Provide the [X, Y] coordinate of the cell's center where the given text is located.  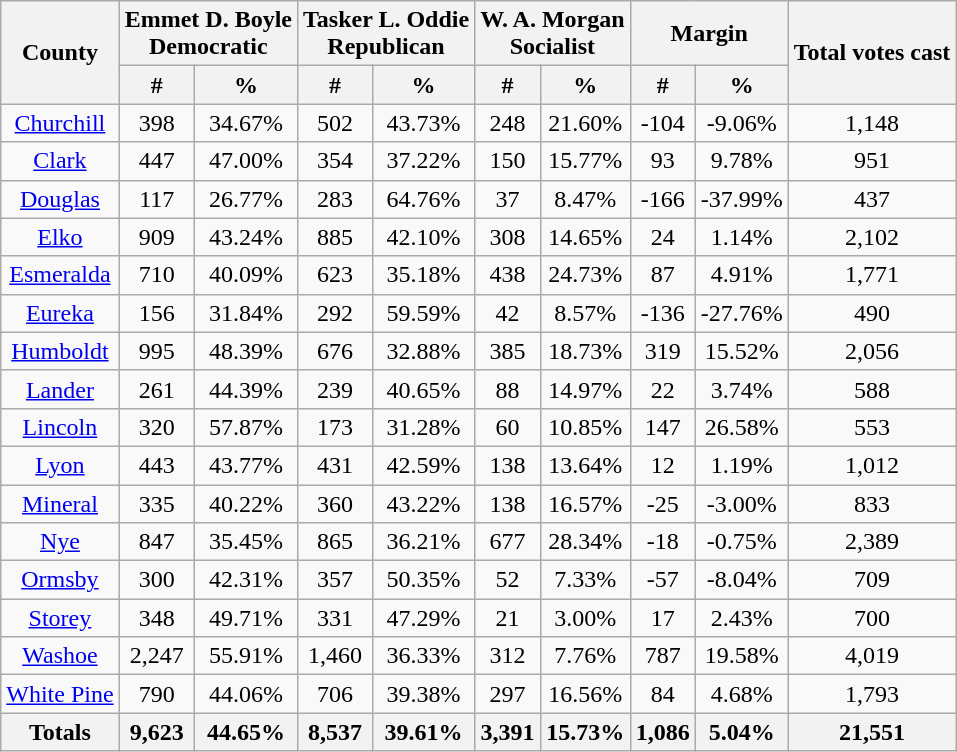
21.60% [585, 123]
-8.04% [742, 580]
Washoe [60, 656]
50.35% [423, 580]
40.22% [246, 503]
335 [156, 503]
300 [156, 580]
17 [662, 618]
Lincoln [60, 427]
312 [508, 656]
3,391 [508, 732]
1,460 [334, 656]
Totals [60, 732]
995 [156, 351]
47.29% [423, 618]
8.57% [585, 313]
360 [334, 503]
Lyon [60, 465]
3.74% [742, 389]
292 [334, 313]
55.91% [246, 656]
320 [156, 427]
261 [156, 389]
15.77% [585, 161]
48.39% [246, 351]
2.43% [742, 618]
Elko [60, 237]
676 [334, 351]
447 [156, 161]
47.00% [246, 161]
7.76% [585, 656]
88 [508, 389]
Ormsby [60, 580]
Storey [60, 618]
1,012 [872, 465]
36.33% [423, 656]
44.65% [246, 732]
437 [872, 199]
35.45% [246, 542]
-27.76% [742, 313]
-9.06% [742, 123]
22 [662, 389]
52 [508, 580]
43.22% [423, 503]
32.88% [423, 351]
9,623 [156, 732]
700 [872, 618]
21 [508, 618]
14.65% [585, 237]
15.73% [585, 732]
24 [662, 237]
60 [508, 427]
49.71% [246, 618]
26.77% [246, 199]
1,086 [662, 732]
64.76% [423, 199]
Tasker L. OddieRepublican [386, 34]
42 [508, 313]
Esmeralda [60, 275]
W. A. MorganSocialist [553, 34]
787 [662, 656]
-3.00% [742, 503]
588 [872, 389]
790 [156, 694]
43.24% [246, 237]
706 [334, 694]
14.97% [585, 389]
31.28% [423, 427]
16.57% [585, 503]
59.59% [423, 313]
385 [508, 351]
331 [334, 618]
117 [156, 199]
4.91% [742, 275]
398 [156, 123]
43.73% [423, 123]
490 [872, 313]
93 [662, 161]
Churchill [60, 123]
4,019 [872, 656]
24.73% [585, 275]
Lander [60, 389]
Emmet D. BoyleDemocratic [208, 34]
3.00% [585, 618]
623 [334, 275]
2,102 [872, 237]
Humboldt [60, 351]
8.47% [585, 199]
2,389 [872, 542]
87 [662, 275]
-18 [662, 542]
308 [508, 237]
39.61% [423, 732]
709 [872, 580]
42.10% [423, 237]
-25 [662, 503]
283 [334, 199]
248 [508, 123]
44.39% [246, 389]
21,551 [872, 732]
150 [508, 161]
354 [334, 161]
909 [156, 237]
37 [508, 199]
-136 [662, 313]
5.04% [742, 732]
710 [156, 275]
553 [872, 427]
865 [334, 542]
44.06% [246, 694]
37.22% [423, 161]
239 [334, 389]
10.85% [585, 427]
12 [662, 465]
Nye [60, 542]
County [60, 52]
7.33% [585, 580]
84 [662, 694]
147 [662, 427]
Clark [60, 161]
677 [508, 542]
4.68% [742, 694]
36.21% [423, 542]
Total votes cast [872, 52]
1,771 [872, 275]
16.56% [585, 694]
-166 [662, 199]
1,793 [872, 694]
2,056 [872, 351]
885 [334, 237]
297 [508, 694]
357 [334, 580]
438 [508, 275]
26.58% [742, 427]
-57 [662, 580]
-0.75% [742, 542]
40.09% [246, 275]
8,537 [334, 732]
-37.99% [742, 199]
Mineral [60, 503]
40.65% [423, 389]
348 [156, 618]
Eureka [60, 313]
156 [156, 313]
39.38% [423, 694]
1,148 [872, 123]
18.73% [585, 351]
43.77% [246, 465]
35.18% [423, 275]
319 [662, 351]
951 [872, 161]
1.14% [742, 237]
847 [156, 542]
42.59% [423, 465]
1.19% [742, 465]
57.87% [246, 427]
19.58% [742, 656]
-104 [662, 123]
13.64% [585, 465]
173 [334, 427]
2,247 [156, 656]
28.34% [585, 542]
Douglas [60, 199]
Margin [709, 34]
31.84% [246, 313]
9.78% [742, 161]
White Pine [60, 694]
15.52% [742, 351]
502 [334, 123]
833 [872, 503]
34.67% [246, 123]
42.31% [246, 580]
431 [334, 465]
443 [156, 465]
